Output the [X, Y] coordinate of the center of the cell containing the given text.  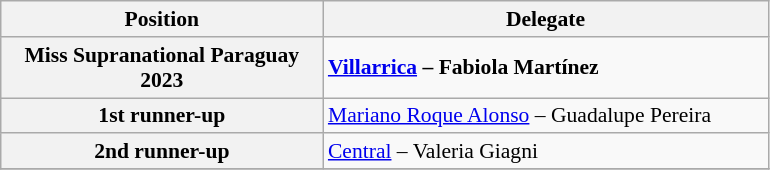
2nd runner-up [162, 152]
Villarrica – Fabiola Martínez [546, 68]
1st runner-up [162, 116]
Delegate [546, 19]
Mariano Roque Alonso – Guadalupe Pereira [546, 116]
Miss Supranational Paraguay 2023 [162, 68]
Central – Valeria Giagni [546, 152]
Position [162, 19]
